Return [x, y] of the center of cell containing provided text 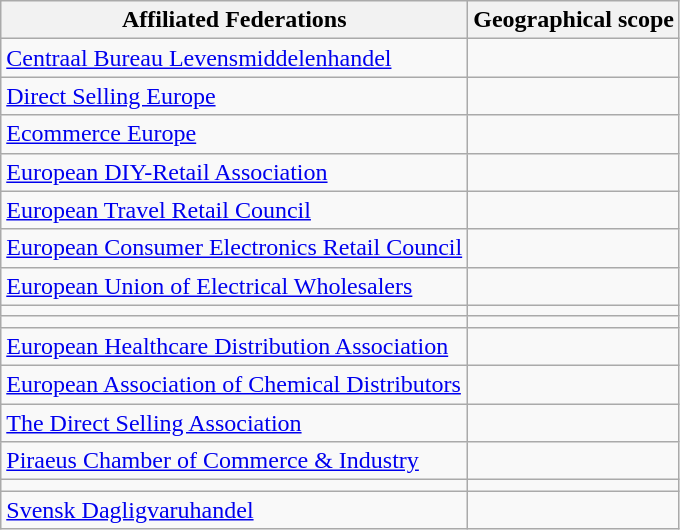
European Travel Retail Council [234, 210]
Ecommerce Europe [234, 134]
European Union of Electrical Wholesalers [234, 286]
European Association of Chemical Distributors [234, 384]
The Direct Selling Association [234, 423]
Svensk Dagligvaruhandel [234, 510]
Centraal Bureau Levensmiddelenhandel [234, 58]
Geographical scope [574, 20]
European DIY-Retail Association [234, 172]
Direct Selling Europe [234, 96]
European Healthcare Distribution Association [234, 346]
European Consumer Electronics Retail Council [234, 248]
Affiliated Federations [234, 20]
Piraeus Chamber of Commerce & Industry [234, 461]
